Search for the cell housing the specified text and yield its [x, y] center coordinate. 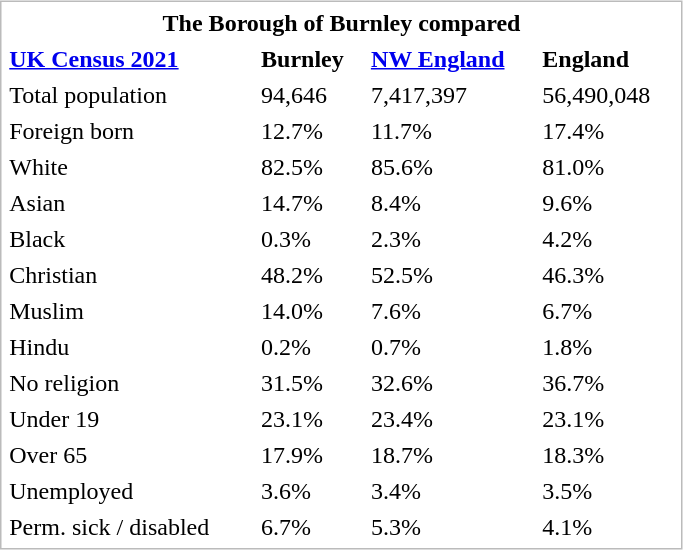
52.5% [452, 275]
46.3% [608, 275]
Total population [131, 95]
5.3% [452, 527]
White [131, 167]
England [608, 59]
56,490,048 [608, 95]
NW England [452, 59]
Asian [131, 203]
No religion [131, 383]
3.5% [608, 491]
11.7% [452, 131]
The Borough of Burnley compared [342, 23]
9.6% [608, 203]
Christian [131, 275]
7.6% [452, 311]
3.6% [312, 491]
0.2% [312, 347]
14.0% [312, 311]
3.4% [452, 491]
12.7% [312, 131]
0.7% [452, 347]
8.4% [452, 203]
Hindu [131, 347]
4.1% [608, 527]
2.3% [452, 239]
17.4% [608, 131]
32.6% [452, 383]
UK Census 2021 [131, 59]
31.5% [312, 383]
Foreign born [131, 131]
23.4% [452, 419]
Unemployed [131, 491]
48.2% [312, 275]
4.2% [608, 239]
Muslim [131, 311]
85.6% [452, 167]
18.7% [452, 455]
Burnley [312, 59]
82.5% [312, 167]
Black [131, 239]
18.3% [608, 455]
14.7% [312, 203]
17.9% [312, 455]
Under 19 [131, 419]
Over 65 [131, 455]
94,646 [312, 95]
81.0% [608, 167]
36.7% [608, 383]
1.8% [608, 347]
0.3% [312, 239]
Perm. sick / disabled [131, 527]
7,417,397 [452, 95]
